Determine the (X, Y) coordinate at the center of the cell enclosing the given text.  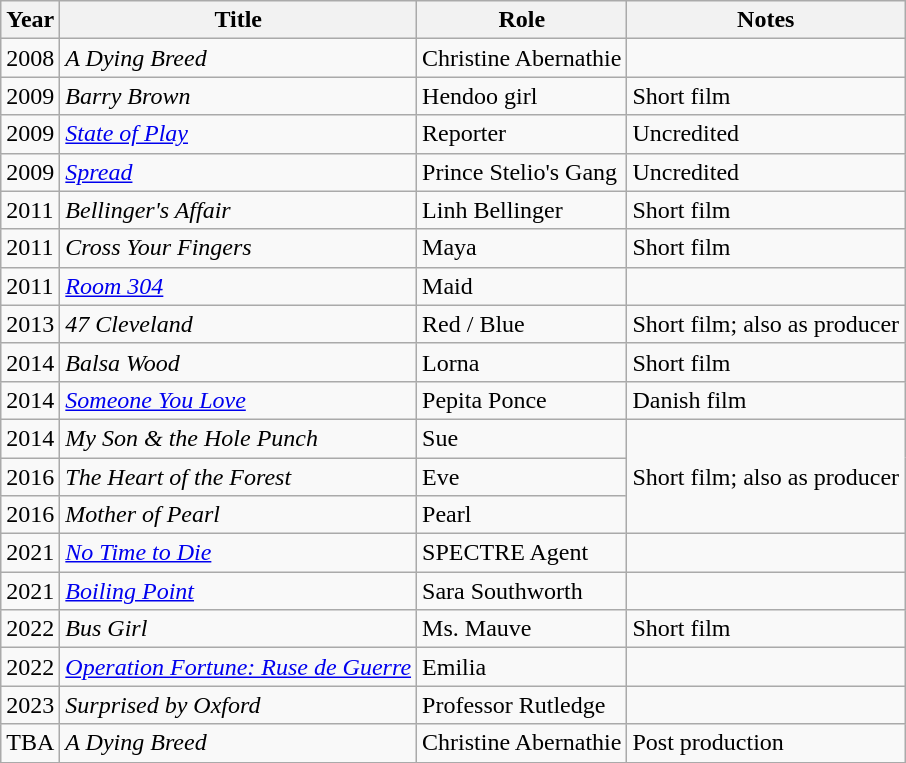
Maid (522, 286)
Bus Girl (238, 629)
Red / Blue (522, 324)
Balsa Wood (238, 362)
Lorna (522, 362)
Maya (522, 248)
State of Play (238, 134)
Someone You Love (238, 400)
Title (238, 20)
Mother of Pearl (238, 515)
Operation Fortune: Ruse de Guerre (238, 667)
2008 (30, 58)
2013 (30, 324)
Professor Rutledge (522, 705)
Emilia (522, 667)
Hendoo girl (522, 96)
Surprised by Oxford (238, 705)
Sara Southworth (522, 591)
Boiling Point (238, 591)
Year (30, 20)
Spread (238, 172)
Prince Stelio's Gang (522, 172)
SPECTRE Agent (522, 553)
No Time to Die (238, 553)
Room 304 (238, 286)
Pearl (522, 515)
Post production (766, 743)
Notes (766, 20)
Danish film (766, 400)
Cross Your Fingers (238, 248)
The Heart of the Forest (238, 477)
Role (522, 20)
Reporter (522, 134)
TBA (30, 743)
Eve (522, 477)
My Son & the Hole Punch (238, 438)
47 Cleveland (238, 324)
2023 (30, 705)
Barry Brown (238, 96)
Pepita Ponce (522, 400)
Ms. Mauve (522, 629)
Bellinger's Affair (238, 210)
Sue (522, 438)
Linh Bellinger (522, 210)
